Locate the cell with the specified text and output its (X, Y) center coordinate. 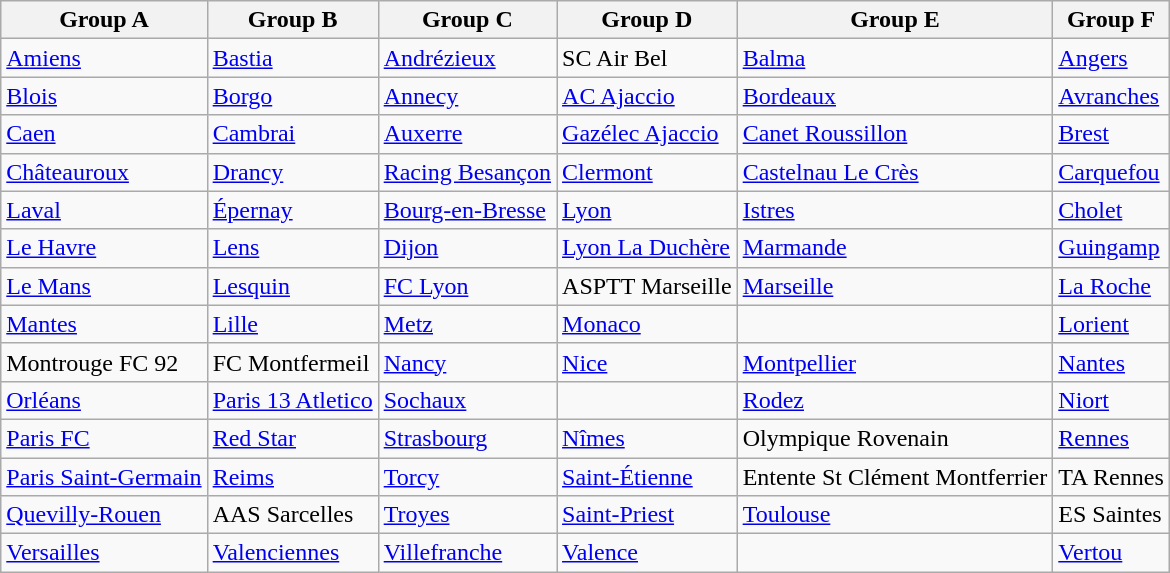
Group F (1111, 20)
Red Star (292, 438)
Paris FC (104, 438)
Blois (104, 96)
ASPTT Marseille (648, 286)
Montrouge FC 92 (104, 362)
Reims (292, 477)
Bordeaux (895, 96)
Lyon (648, 210)
Carquefou (1111, 172)
Mantes (104, 324)
Nice (648, 362)
Cambrai (292, 134)
Paris Saint-Germain (104, 477)
Vertou (1111, 553)
Castelnau Le Crès (895, 172)
Group A (104, 20)
Nancy (467, 362)
Istres (895, 210)
Group C (467, 20)
Orléans (104, 400)
Troyes (467, 515)
Olympique Rovenain (895, 438)
Nîmes (648, 438)
Quevilly-Rouen (104, 515)
Dijon (467, 248)
Bastia (292, 58)
Caen (104, 134)
Paris 13 Atletico (292, 400)
Group B (292, 20)
Clermont (648, 172)
Montpellier (895, 362)
Marseille (895, 286)
Rodez (895, 400)
Niort (1111, 400)
Group E (895, 20)
Lille (292, 324)
Cholet (1111, 210)
Le Mans (104, 286)
Entente St Clément Montferrier (895, 477)
Toulouse (895, 515)
Épernay (292, 210)
Lens (292, 248)
ES Saintes (1111, 515)
Torcy (467, 477)
Lorient (1111, 324)
FC Montfermeil (292, 362)
Amiens (104, 58)
Brest (1111, 134)
Auxerre (467, 134)
Saint-Étienne (648, 477)
TA Rennes (1111, 477)
Sochaux (467, 400)
Monaco (648, 324)
Avranches (1111, 96)
Châteauroux (104, 172)
Strasbourg (467, 438)
Saint-Priest (648, 515)
AC Ajaccio (648, 96)
FC Lyon (467, 286)
Valence (648, 553)
Andrézieux (467, 58)
Marmande (895, 248)
Versailles (104, 553)
Rennes (1111, 438)
Laval (104, 210)
Villefranche (467, 553)
La Roche (1111, 286)
SC Air Bel (648, 58)
Annecy (467, 96)
AAS Sarcelles (292, 515)
Drancy (292, 172)
Lyon La Duchère (648, 248)
Valenciennes (292, 553)
Guingamp (1111, 248)
Group D (648, 20)
Racing Besançon (467, 172)
Canet Roussillon (895, 134)
Balma (895, 58)
Lesquin (292, 286)
Nantes (1111, 362)
Borgo (292, 96)
Angers (1111, 58)
Metz (467, 324)
Bourg-en-Bresse (467, 210)
Le Havre (104, 248)
Gazélec Ajaccio (648, 134)
